Capture the cell that displays the provided text and extract its (x, y) central coordinate. 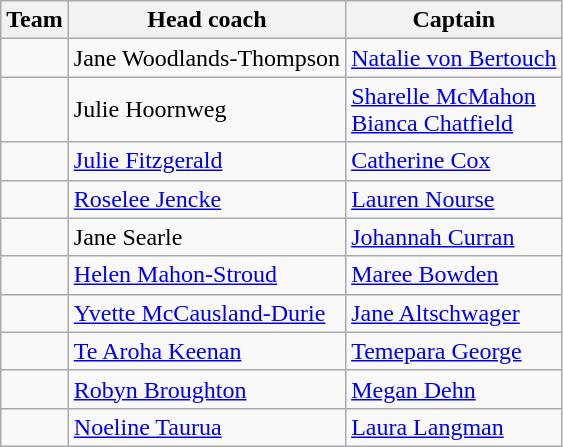
Lauren Nourse (454, 199)
Head coach (206, 20)
Jane Altschwager (454, 313)
Captain (454, 20)
Roselee Jencke (206, 199)
Helen Mahon-Stroud (206, 275)
Julie Fitzgerald (206, 161)
Yvette McCausland-Durie (206, 313)
Catherine Cox (454, 161)
Temepara George (454, 351)
Robyn Broughton (206, 389)
Jane Woodlands-Thompson (206, 58)
Julie Hoornweg (206, 110)
Laura Langman (454, 427)
Natalie von Bertouch (454, 58)
Maree Bowden (454, 275)
Jane Searle (206, 237)
Johannah Curran (454, 237)
Te Aroha Keenan (206, 351)
Team (35, 20)
Noeline Taurua (206, 427)
Megan Dehn (454, 389)
Sharelle McMahonBianca Chatfield (454, 110)
